Provide the (x, y) coordinate of the cell's center where the given text is located.  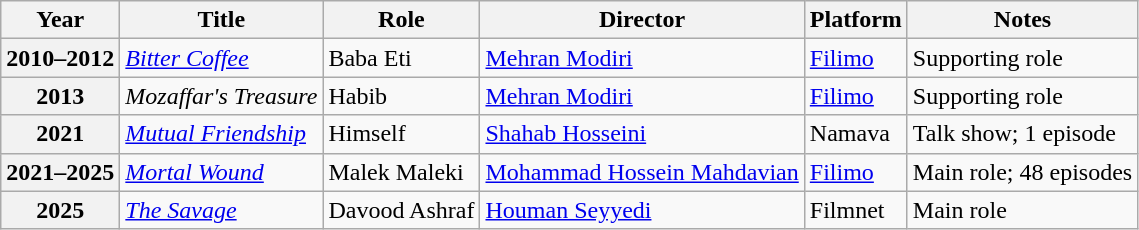
Filmnet (856, 210)
Director (642, 20)
Baba Eti (402, 58)
Bitter Coffee (222, 58)
Malek Maleki (402, 172)
Mutual Friendship (222, 134)
2021–2025 (60, 172)
Main role; 48 episodes (1022, 172)
2021 (60, 134)
Habib (402, 96)
Role (402, 20)
Mohammad Hossein Mahdavian (642, 172)
Notes (1022, 20)
Talk show; 1 episode (1022, 134)
Davood Ashraf (402, 210)
Himself (402, 134)
2025 (60, 210)
Mortal Wound (222, 172)
Main role (1022, 210)
2013 (60, 96)
Mozaffar's Treasure (222, 96)
Year (60, 20)
Shahab Hosseini (642, 134)
Title (222, 20)
Namava (856, 134)
2010–2012 (60, 58)
Houman Seyyedi (642, 210)
The Savage (222, 210)
Platform (856, 20)
